From the cell containing the given text, extract its center point as (x, y) coordinate. 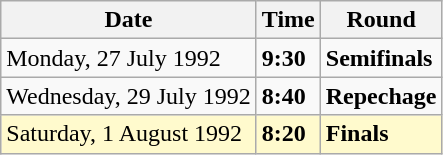
8:20 (288, 134)
8:40 (288, 96)
Monday, 27 July 1992 (129, 58)
Wednesday, 29 July 1992 (129, 96)
Round (381, 20)
Repechage (381, 96)
Semifinals (381, 58)
Time (288, 20)
9:30 (288, 58)
Finals (381, 134)
Saturday, 1 August 1992 (129, 134)
Date (129, 20)
